Output the (X, Y) coordinate of the center of the cell containing the given text.  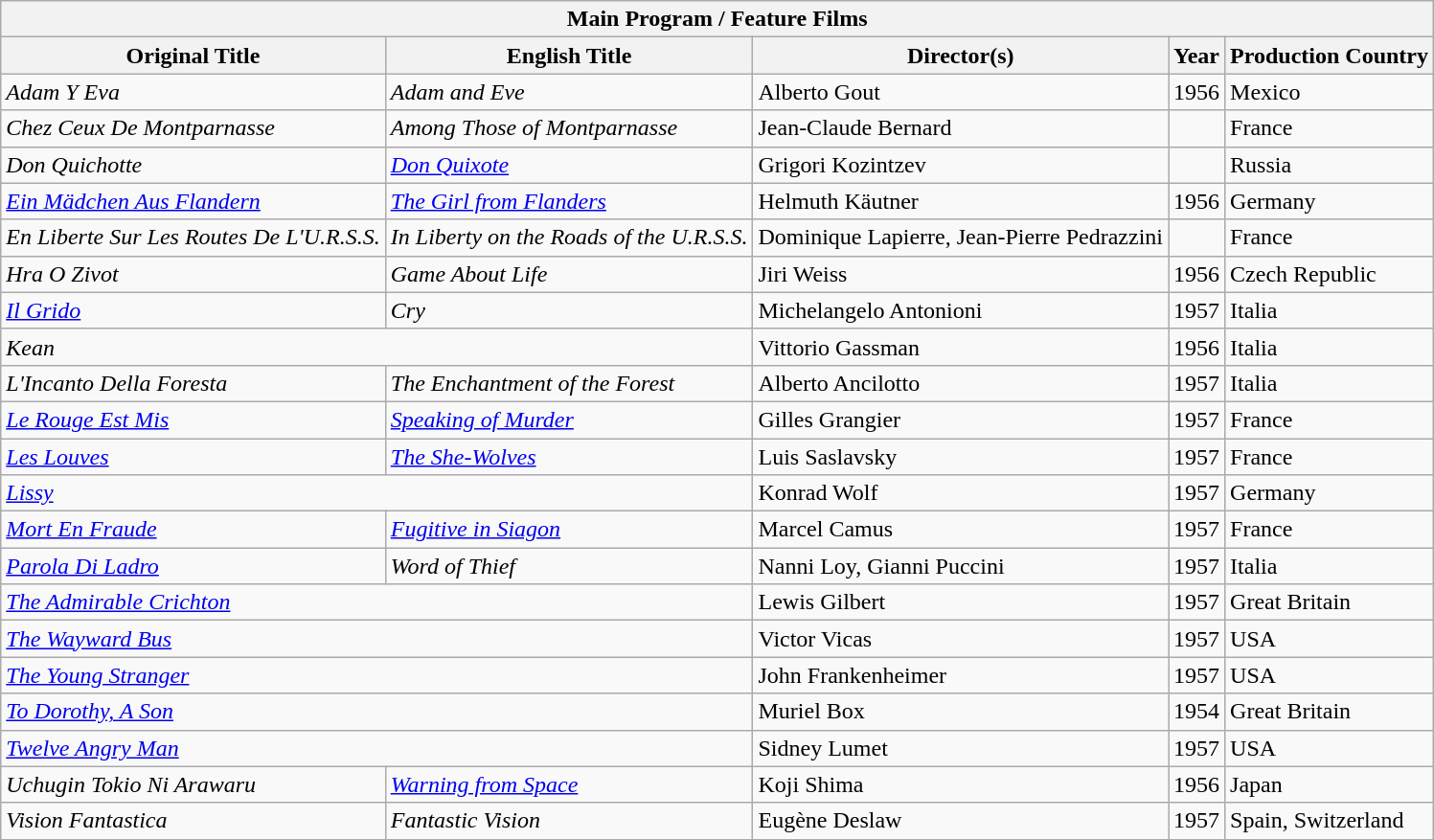
The She-Wolves (569, 457)
Michelangelo Antonioni (961, 310)
Japan (1330, 784)
Original Title (193, 56)
Nanni Loy, Gianni Puccini (961, 566)
Vittorio Gassman (961, 347)
Uchugin Tokio Ni Arawaru (193, 784)
Il Grido (193, 310)
In Liberty on the Roads of the U.R.S.S. (569, 238)
1954 (1197, 712)
Luis Saslavsky (961, 457)
John Frankenheimer (961, 675)
Kean (377, 347)
Koji Shima (961, 784)
Ein Mädchen Aus Flandern (193, 201)
Eugène Deslaw (961, 821)
Sidney Lumet (961, 748)
Word of Thief (569, 566)
Jiri Weiss (961, 274)
Czech Republic (1330, 274)
Year (1197, 56)
Spain, Switzerland (1330, 821)
Muriel Box (961, 712)
Cry (569, 310)
Lissy (377, 493)
Jean-Claude Bernard (961, 128)
Konrad Wolf (961, 493)
Chez Ceux De Montparnasse (193, 128)
Director(s) (961, 56)
Parola Di Ladro (193, 566)
The Girl from Flanders (569, 201)
Helmuth Käutner (961, 201)
Grigori Kozintzev (961, 165)
Main Program / Feature Films (717, 19)
Alberto Ancilotto (961, 383)
Production Country (1330, 56)
The Wayward Bus (377, 639)
Fugitive in Siagon (569, 530)
Twelve Angry Man (377, 748)
En Liberte Sur Les Routes De L'U.R.S.S. (193, 238)
Vision Fantastica (193, 821)
Hra O Zivot (193, 274)
Mexico (1330, 92)
Dominique Lapierre, Jean-Pierre Pedrazzini (961, 238)
Adam and Eve (569, 92)
Les Louves (193, 457)
Marcel Camus (961, 530)
Russia (1330, 165)
Speaking of Murder (569, 420)
Game About Life (569, 274)
Adam Y Eva (193, 92)
Among Those of Montparnasse (569, 128)
Le Rouge Est Mis (193, 420)
Gilles Grangier (961, 420)
The Young Stranger (377, 675)
Warning from Space (569, 784)
Lewis Gilbert (961, 602)
L'Incanto Della Foresta (193, 383)
The Enchantment of the Forest (569, 383)
Fantastic Vision (569, 821)
Alberto Gout (961, 92)
Don Quichotte (193, 165)
Don Quixote (569, 165)
The Admirable Crichton (377, 602)
To Dorothy, A Son (377, 712)
Victor Vicas (961, 639)
English Title (569, 56)
Mort En Fraude (193, 530)
